Extract the (X, Y) coordinate from the center of the cell holding the provided text.  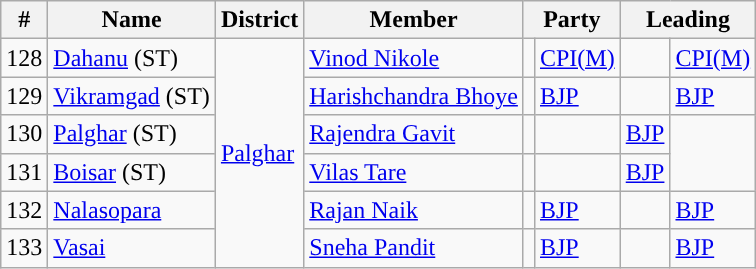
Nalasopara (132, 210)
Rajan Naik (414, 210)
131 (24, 172)
# (24, 20)
Rajendra Gavit (414, 134)
Member (414, 20)
Palghar (ST) (132, 134)
Palghar (259, 153)
Vinod Nikole (414, 58)
Harishchandra Bhoye (414, 96)
District (259, 20)
132 (24, 210)
Party (572, 20)
Vasai (132, 248)
Vilas Tare (414, 172)
Boisar (ST) (132, 172)
Vikramgad (ST) (132, 96)
129 (24, 96)
133 (24, 248)
Name (132, 20)
Dahanu (ST) (132, 58)
Sneha Pandit (414, 248)
128 (24, 58)
Leading (688, 20)
130 (24, 134)
